Search for the cell housing the specified text and yield its [x, y] center coordinate. 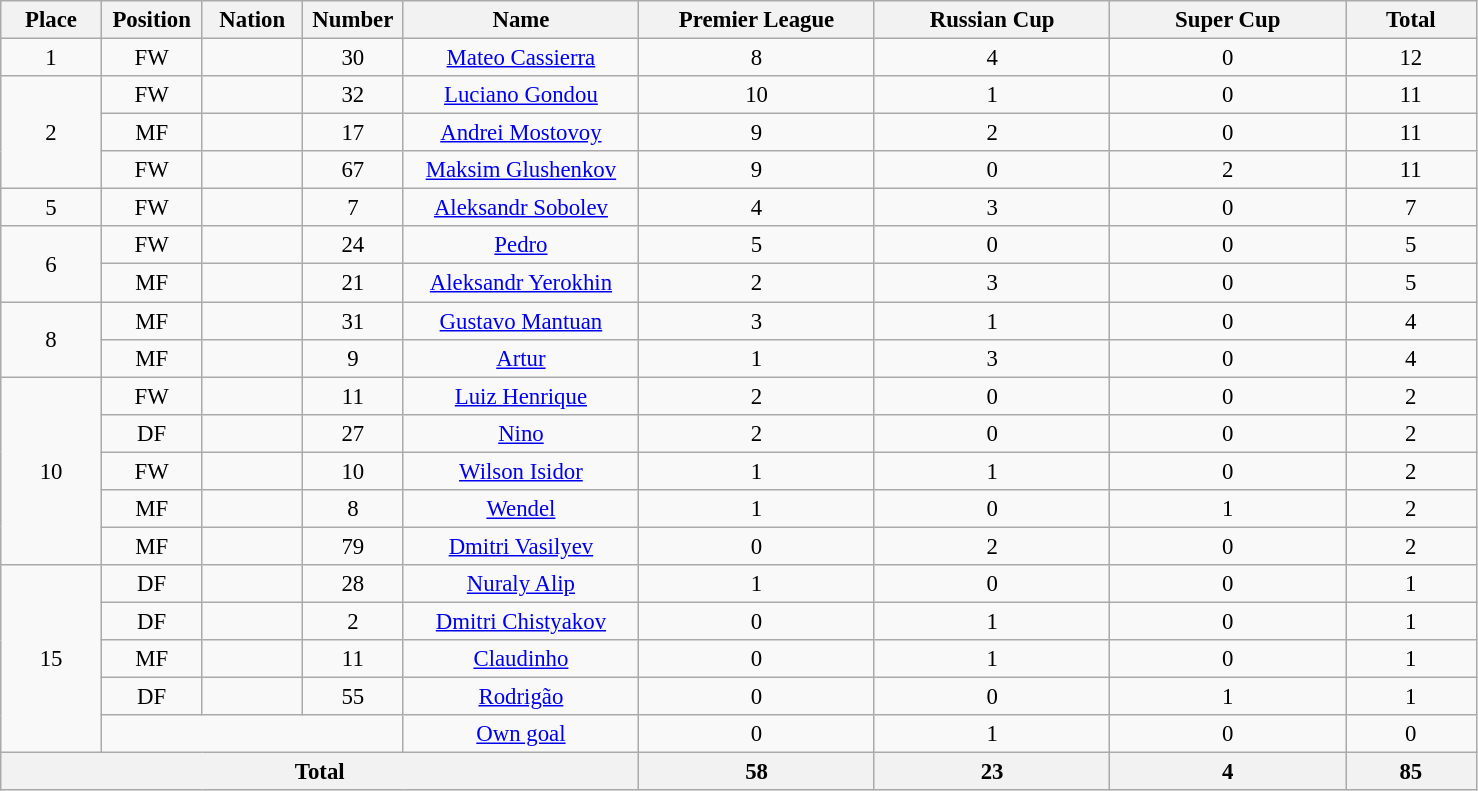
55 [354, 697]
Wendel [521, 509]
Luiz Henrique [521, 396]
85 [1412, 772]
Andrei Mostovoy [521, 133]
24 [354, 245]
6 [52, 264]
Aleksandr Sobolev [521, 208]
58 [757, 772]
12 [1412, 58]
Aleksandr Yerokhin [521, 283]
21 [354, 283]
Name [521, 20]
27 [354, 433]
31 [354, 321]
Own goal [521, 734]
Position [152, 20]
Wilson Isidor [521, 471]
32 [354, 95]
Super Cup [1228, 20]
Place [52, 20]
Maksim Glushenkov [521, 170]
17 [354, 133]
Artur [521, 358]
Gustavo Mantuan [521, 321]
Luciano Gondou [521, 95]
Nuraly Alip [521, 584]
Rodrigão [521, 697]
Dmitri Chistyakov [521, 621]
Dmitri Vasilyev [521, 546]
Number [354, 20]
67 [354, 170]
79 [354, 546]
Nation [252, 20]
Premier League [757, 20]
Claudinho [521, 659]
15 [52, 659]
28 [354, 584]
Pedro [521, 245]
23 [992, 772]
Nino [521, 433]
Mateo Cassierra [521, 58]
30 [354, 58]
Russian Cup [992, 20]
